Detect which cell encompasses the target text, then output its (x, y) center coordinate. 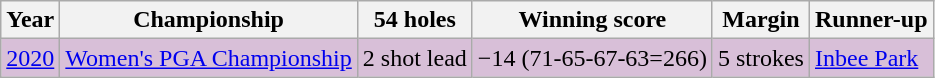
Year (30, 20)
Championship (208, 20)
Winning score (592, 20)
Inbee Park (871, 58)
−14 (71-65-67-63=266) (592, 58)
54 holes (414, 20)
Runner-up (871, 20)
2020 (30, 58)
2 shot lead (414, 58)
5 strokes (760, 58)
Margin (760, 20)
Women's PGA Championship (208, 58)
